Extract the [x, y] coordinate from the center of the cell holding the provided text.  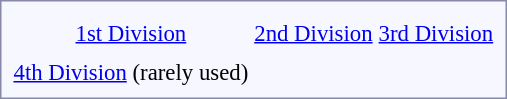
4th Division (rarely used) [131, 72]
2nd Division [314, 33]
3rd Division [436, 33]
1st Division [131, 33]
